Search for the cell housing the specified text and yield its (X, Y) center coordinate. 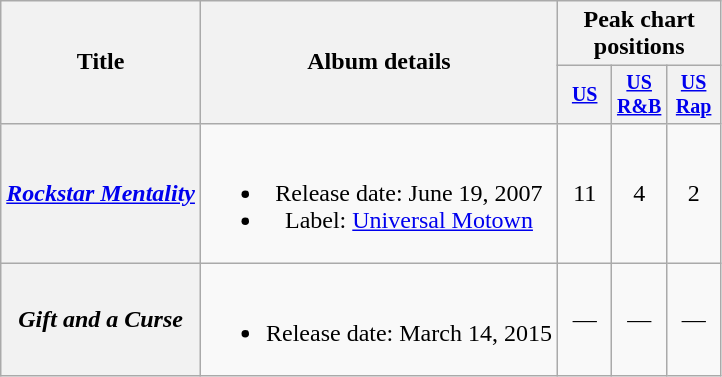
Gift and a Curse (101, 320)
Peak chart positions (638, 34)
2 (693, 193)
4 (639, 193)
Rockstar Mentality (101, 193)
Title (101, 62)
Release date: March 14, 2015 (378, 320)
11 (584, 193)
US R&B (639, 94)
Release date: June 19, 2007Label: Universal Motown (378, 193)
US (584, 94)
Album details (378, 62)
US Rap (693, 94)
